For the text-containing cell, return its midpoint in [X, Y] coordinate format. 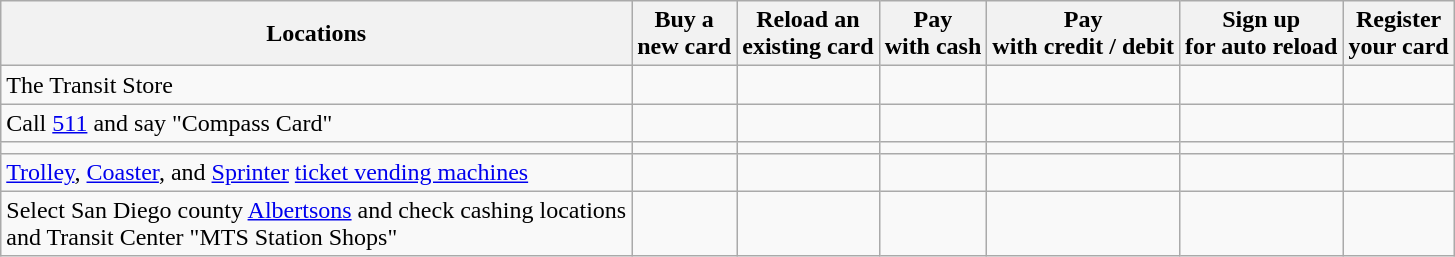
The Transit Store [316, 85]
Pay with credit / debit [1084, 34]
Reload an existing card [808, 34]
Buy a new card [684, 34]
Sign up for auto reload [1261, 34]
Call 511 and say "Compass Card" [316, 123]
Select San Diego county Albertsons and check cashing locationsand Transit Center "MTS Station Shops" [316, 224]
Pay with cash [933, 34]
Register your card [1398, 34]
Locations [316, 34]
Trolley, Coaster, and Sprinter ticket vending machines [316, 172]
